Determine the (X, Y) coordinate at the center of the cell enclosing the given text.  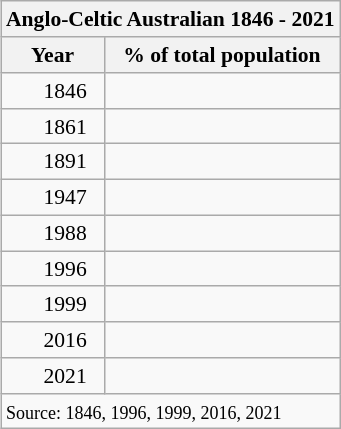
1996 (52, 269)
Source: 1846, 1996, 1999, 2016, 2021 (170, 411)
2016 (52, 340)
% of total population (222, 55)
1947 (52, 197)
Anglo-Celtic Australian 1846 - 2021 (170, 19)
1846 (52, 91)
2021 (52, 376)
1891 (52, 162)
1988 (52, 233)
Year (52, 55)
1999 (52, 304)
1861 (52, 126)
